For the text-containing cell, return its midpoint in [x, y] coordinate format. 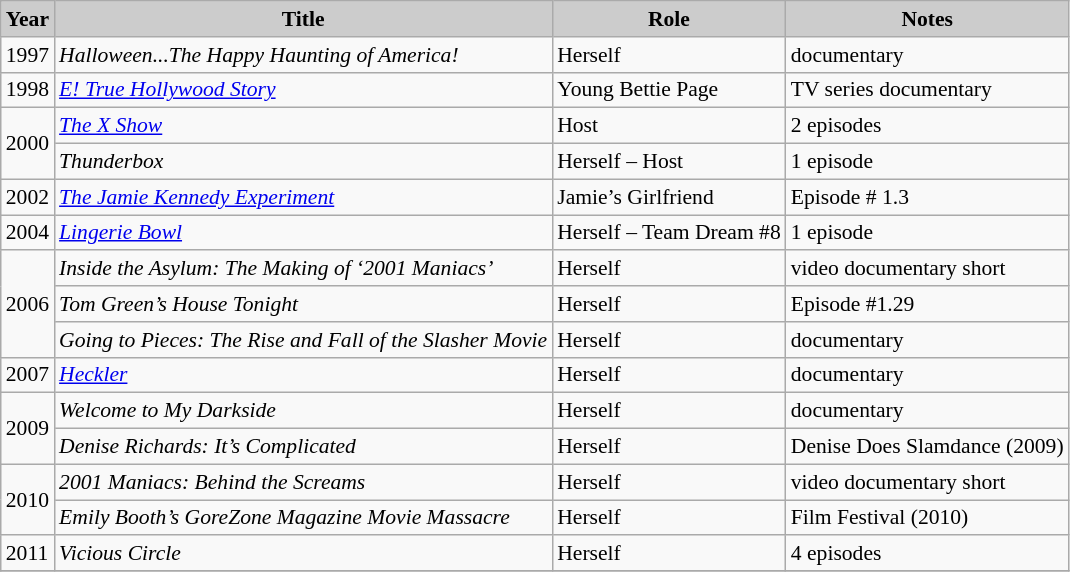
Episode #1.29 [928, 304]
Inside the Asylum: The Making of ‘2001 Maniacs’ [303, 269]
4 episodes [928, 554]
Title [303, 19]
2000 [28, 144]
Vicious Circle [303, 554]
Year [28, 19]
2011 [28, 554]
1997 [28, 55]
Herself – Team Dream #8 [669, 233]
Heckler [303, 375]
2004 [28, 233]
2 episodes [928, 126]
Film Festival (2010) [928, 518]
Denise Richards: It’s Complicated [303, 447]
Herself – Host [669, 162]
Jamie’s Girlfriend [669, 197]
2009 [28, 428]
Emily Booth’s GoreZone Magazine Movie Massacre [303, 518]
The X Show [303, 126]
Thunderbox [303, 162]
Welcome to My Darkside [303, 411]
Halloween...The Happy Haunting of America! [303, 55]
2006 [28, 304]
Role [669, 19]
Denise Does Slamdance (2009) [928, 447]
1998 [28, 90]
The Jamie Kennedy Experiment [303, 197]
TV series documentary [928, 90]
Lingerie Bowl [303, 233]
2001 Maniacs: Behind the Screams [303, 482]
2002 [28, 197]
Episode # 1.3 [928, 197]
Notes [928, 19]
Going to Pieces: The Rise and Fall of the Slasher Movie [303, 340]
Tom Green’s House Tonight [303, 304]
Host [669, 126]
2007 [28, 375]
E! True Hollywood Story [303, 90]
Young Bettie Page [669, 90]
2010 [28, 500]
